Detect which cell encompasses the target text, then output its (x, y) center coordinate. 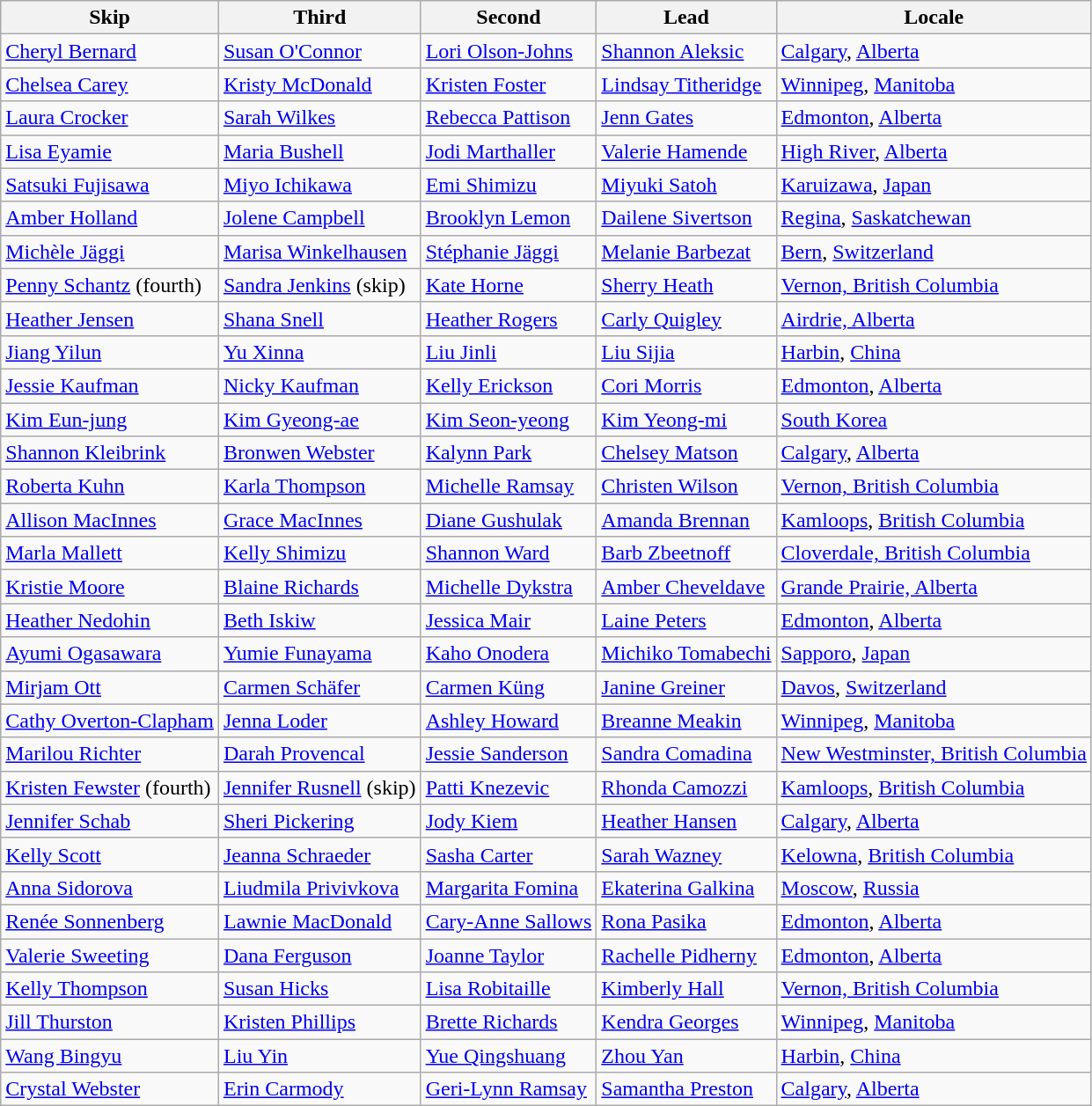
Moscow, Russia (934, 888)
Kate Horne (509, 285)
Susan O'Connor (319, 51)
Joanne Taylor (509, 955)
Rhonda Camozzi (686, 787)
Heather Rogers (509, 319)
Liu Jinli (509, 352)
Grande Prairie, Alberta (934, 587)
Liu Yin (319, 1056)
Samantha Preston (686, 1089)
Kelowna, British Columbia (934, 854)
Sheri Pickering (319, 821)
Jody Kiem (509, 821)
Mirjam Ott (110, 687)
Jennifer Rusnell (skip) (319, 787)
Heather Jensen (110, 319)
Miyuki Satoh (686, 185)
Michelle Ramsay (509, 487)
Renée Sonnenberg (110, 921)
Bern, Switzerland (934, 252)
Chelsea Carey (110, 84)
Bronwen Webster (319, 453)
Karla Thompson (319, 487)
Kaho Onodera (509, 654)
Barb Zbeetnoff (686, 553)
Jennifer Schab (110, 821)
Shannon Ward (509, 553)
Blaine Richards (319, 587)
Lori Olson-Johns (509, 51)
Kim Gyeong-ae (319, 420)
Miyo Ichikawa (319, 185)
Janine Greiner (686, 687)
Erin Carmody (319, 1089)
Sarah Wilkes (319, 118)
Patti Knezevic (509, 787)
Lead (686, 18)
Dana Ferguson (319, 955)
Geri-Lynn Ramsay (509, 1089)
Carmen Küng (509, 687)
Lawnie MacDonald (319, 921)
Rachelle Pidherny (686, 955)
Darah Provencal (319, 754)
Jenn Gates (686, 118)
Shana Snell (319, 319)
Kelly Erickson (509, 385)
South Korea (934, 420)
Nicky Kaufman (319, 385)
Roberta Kuhn (110, 487)
Brooklyn Lemon (509, 218)
Cori Morris (686, 385)
Satsuki Fujisawa (110, 185)
Cloverdale, British Columbia (934, 553)
Lindsay Titheridge (686, 84)
Amber Holland (110, 218)
High River, Alberta (934, 151)
Penny Schantz (fourth) (110, 285)
Jiang Yilun (110, 352)
Kristen Fewster (fourth) (110, 787)
Sapporo, Japan (934, 654)
Allison MacInnes (110, 520)
Sherry Heath (686, 285)
Valerie Hamende (686, 151)
Breanne Meakin (686, 721)
Maria Bushell (319, 151)
Kendra Georges (686, 1022)
Laura Crocker (110, 118)
Locale (934, 18)
Sandra Jenkins (skip) (319, 285)
Crystal Webster (110, 1089)
Amber Cheveldave (686, 587)
Ashley Howard (509, 721)
Jessie Sanderson (509, 754)
Amanda Brennan (686, 520)
Liudmila Privivkova (319, 888)
Chelsey Matson (686, 453)
Michelle Dykstra (509, 587)
Diane Gushulak (509, 520)
Marisa Winkelhausen (319, 252)
Melanie Barbezat (686, 252)
Heather Nedohin (110, 620)
Shannon Kleibrink (110, 453)
Margarita Fomina (509, 888)
Rebecca Pattison (509, 118)
Jenna Loder (319, 721)
Kelly Shimizu (319, 553)
Kimberly Hall (686, 989)
Carmen Schäfer (319, 687)
Emi Shimizu (509, 185)
Grace MacInnes (319, 520)
Christen Wilson (686, 487)
Sarah Wazney (686, 854)
Beth Iskiw (319, 620)
Jill Thurston (110, 1022)
Second (509, 18)
Liu Sijia (686, 352)
Wang Bingyu (110, 1056)
Kristen Foster (509, 84)
Jodi Marthaller (509, 151)
Laine Peters (686, 620)
Davos, Switzerland (934, 687)
Zhou Yan (686, 1056)
New Westminster, British Columbia (934, 754)
Marla Mallett (110, 553)
Cary-Anne Sallows (509, 921)
Kristen Phillips (319, 1022)
Karuizawa, Japan (934, 185)
Airdrie, Alberta (934, 319)
Dailene Sivertson (686, 218)
Kelly Scott (110, 854)
Kristie Moore (110, 587)
Jessica Mair (509, 620)
Jolene Campbell (319, 218)
Third (319, 18)
Ayumi Ogasawara (110, 654)
Lisa Eyamie (110, 151)
Kelly Thompson (110, 989)
Lisa Robitaille (509, 989)
Marilou Richter (110, 754)
Sasha Carter (509, 854)
Kalynn Park (509, 453)
Yumie Funayama (319, 654)
Kristy McDonald (319, 84)
Skip (110, 18)
Valerie Sweeting (110, 955)
Rona Pasika (686, 921)
Anna Sidorova (110, 888)
Michèle Jäggi (110, 252)
Yue Qingshuang (509, 1056)
Ekaterina Galkina (686, 888)
Carly Quigley (686, 319)
Jessie Kaufman (110, 385)
Kim Eun-jung (110, 420)
Cathy Overton-Clapham (110, 721)
Michiko Tomabechi (686, 654)
Stéphanie Jäggi (509, 252)
Jeanna Schraeder (319, 854)
Yu Xinna (319, 352)
Shannon Aleksic (686, 51)
Brette Richards (509, 1022)
Cheryl Bernard (110, 51)
Heather Hansen (686, 821)
Susan Hicks (319, 989)
Sandra Comadina (686, 754)
Regina, Saskatchewan (934, 218)
Kim Seon-yeong (509, 420)
Kim Yeong-mi (686, 420)
